Identify which cell holds the provided text, then report its (x, y) central coordinate. 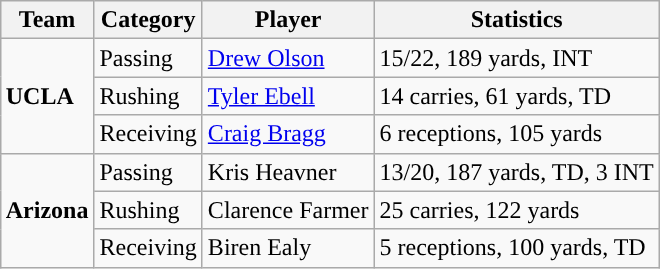
Arizona (47, 210)
6 receptions, 105 yards (516, 134)
UCLA (47, 96)
Statistics (516, 20)
Biren Ealy (288, 248)
Team (47, 20)
Category (148, 20)
Clarence Farmer (288, 210)
Drew Olson (288, 58)
Tyler Ebell (288, 96)
Player (288, 20)
5 receptions, 100 yards, TD (516, 248)
15/22, 189 yards, INT (516, 58)
Kris Heavner (288, 172)
25 carries, 122 yards (516, 210)
Craig Bragg (288, 134)
13/20, 187 yards, TD, 3 INT (516, 172)
14 carries, 61 yards, TD (516, 96)
